Locate the cell with the specified text and output its [x, y] center coordinate. 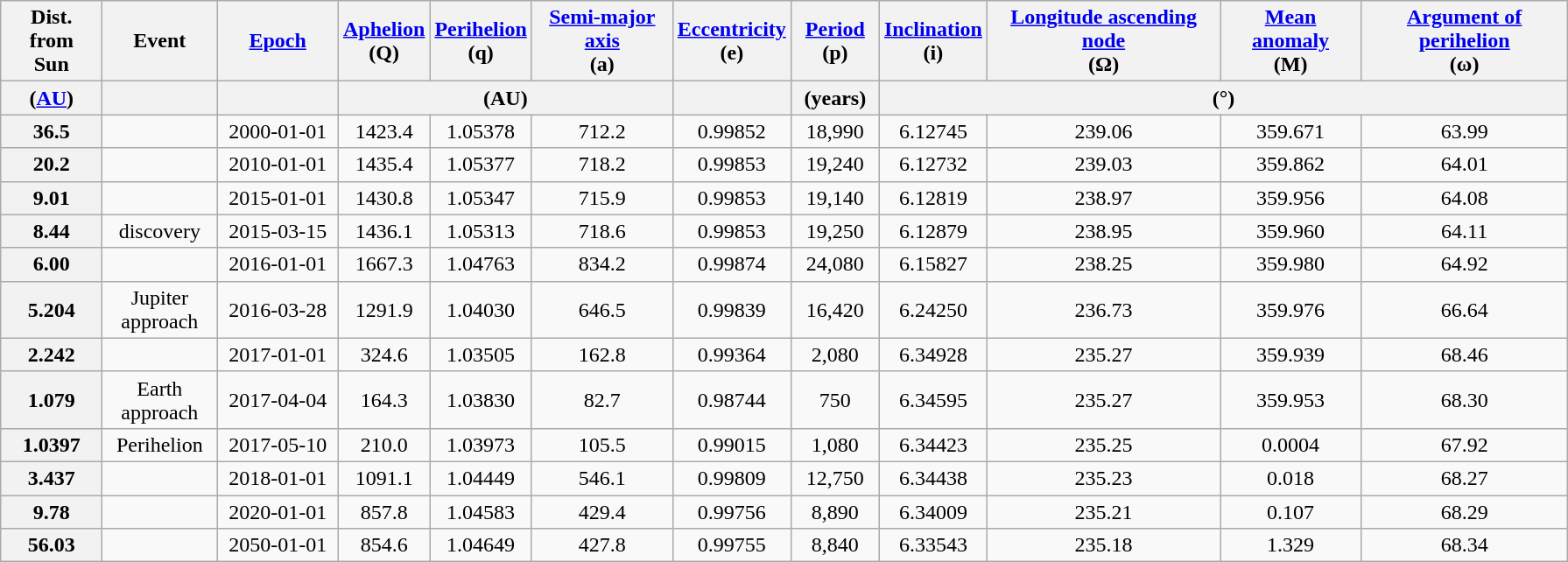
0.99839 [732, 310]
164.3 [383, 399]
2050-01-01 [278, 545]
9.78 [52, 512]
429.4 [602, 512]
210.0 [383, 445]
discovery [159, 231]
718.6 [602, 231]
1.04030 [481, 310]
712.2 [602, 131]
Eccentricity(e) [732, 41]
68.29 [1465, 512]
0.99874 [732, 264]
1423.4 [383, 131]
1667.3 [383, 264]
6.00 [52, 264]
36.5 [52, 131]
68.30 [1465, 399]
2015-03-15 [278, 231]
0.99755 [732, 545]
68.27 [1465, 478]
82.7 [602, 399]
238.25 [1103, 264]
5.204 [52, 310]
834.2 [602, 264]
0.107 [1290, 512]
2017-05-10 [278, 445]
6.15827 [933, 264]
239.06 [1103, 131]
359.980 [1290, 264]
1291.9 [383, 310]
2017-01-01 [278, 355]
Perihelion(q) [481, 41]
8,890 [835, 512]
359.671 [1290, 131]
718.2 [602, 165]
6.34595 [933, 399]
1.04763 [481, 264]
Aphelion(Q) [383, 41]
750 [835, 399]
0.018 [1290, 478]
0.99809 [732, 478]
427.8 [602, 545]
Dist.fromSun [52, 41]
715.9 [602, 198]
6.24250 [933, 310]
1.03973 [481, 445]
20.2 [52, 165]
1.329 [1290, 545]
6.12732 [933, 165]
239.03 [1103, 165]
1.03505 [481, 355]
2018-01-01 [278, 478]
6.12879 [933, 231]
19,140 [835, 198]
1435.4 [383, 165]
Period(p) [835, 41]
0.0004 [1290, 445]
1436.1 [383, 231]
2.242 [52, 355]
1.0397 [52, 445]
1.05313 [481, 231]
19,250 [835, 231]
359.953 [1290, 399]
546.1 [602, 478]
19,240 [835, 165]
1.079 [52, 399]
1.03830 [481, 399]
66.64 [1465, 310]
64.08 [1465, 198]
63.99 [1465, 131]
1,080 [835, 445]
Earth approach [159, 399]
6.33543 [933, 545]
1.04583 [481, 512]
0.99015 [732, 445]
0.99364 [732, 355]
Perihelion [159, 445]
359.862 [1290, 165]
238.95 [1103, 231]
24,080 [835, 264]
Event [159, 41]
Epoch [278, 41]
646.5 [602, 310]
0.99852 [732, 131]
(°) [1223, 98]
(years) [835, 98]
359.960 [1290, 231]
Inclination(i) [933, 41]
1430.8 [383, 198]
2020-01-01 [278, 512]
2000-01-01 [278, 131]
6.34928 [933, 355]
235.25 [1103, 445]
8,840 [835, 545]
2,080 [835, 355]
9.01 [52, 198]
64.92 [1465, 264]
2016-01-01 [278, 264]
6.12745 [933, 131]
105.5 [602, 445]
2016-03-28 [278, 310]
6.34438 [933, 478]
854.6 [383, 545]
Mean anomaly(M) [1290, 41]
359.939 [1290, 355]
68.34 [1465, 545]
Argument of perihelion(ω) [1465, 41]
1.05377 [481, 165]
64.01 [1465, 165]
2017-04-04 [278, 399]
18,990 [835, 131]
1.04449 [481, 478]
12,750 [835, 478]
1.05347 [481, 198]
236.73 [1103, 310]
Jupiter approach [159, 310]
6.34009 [933, 512]
162.8 [602, 355]
324.6 [383, 355]
3.437 [52, 478]
235.18 [1103, 545]
2010-01-01 [278, 165]
359.956 [1290, 198]
235.23 [1103, 478]
1.05378 [481, 131]
0.98744 [732, 399]
1.04649 [481, 545]
56.03 [52, 545]
6.34423 [933, 445]
235.21 [1103, 512]
8.44 [52, 231]
67.92 [1465, 445]
0.99756 [732, 512]
2015-01-01 [278, 198]
Longitude ascending node(Ω) [1103, 41]
6.12819 [933, 198]
16,420 [835, 310]
64.11 [1465, 231]
68.46 [1465, 355]
857.8 [383, 512]
359.976 [1290, 310]
238.97 [1103, 198]
Semi-major axis(a) [602, 41]
1091.1 [383, 478]
